Provide the (x, y) coordinate of the cell's center where the given text is located.  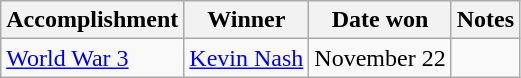
Winner (246, 20)
Notes (485, 20)
Date won (380, 20)
Accomplishment (92, 20)
World War 3 (92, 58)
Kevin Nash (246, 58)
November 22 (380, 58)
